For the text-containing cell, return its midpoint in (X, Y) coordinate format. 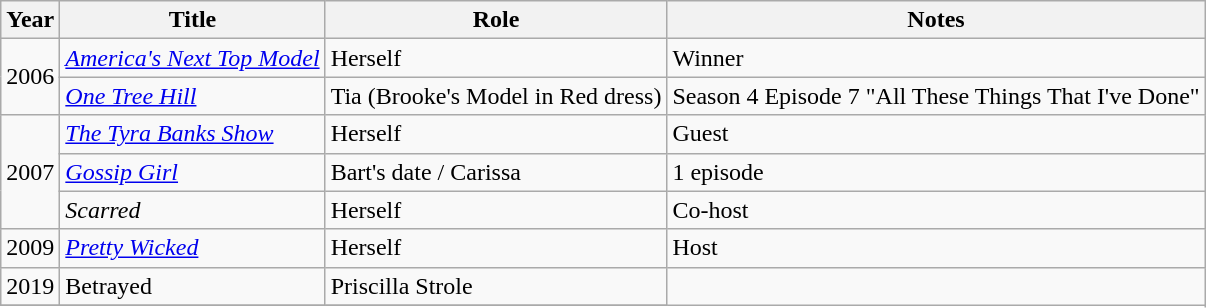
Year (30, 20)
Pretty Wicked (192, 248)
Role (496, 20)
Co-host (936, 210)
Scarred (192, 210)
America's Next Top Model (192, 58)
1 episode (936, 172)
Tia (Brooke's Model in Red dress) (496, 96)
Guest (936, 134)
2019 (30, 286)
2009 (30, 248)
Title (192, 20)
Bart's date / Carissa (496, 172)
2007 (30, 172)
Winner (936, 58)
Notes (936, 20)
Priscilla Strole (496, 286)
Season 4 Episode 7 "All These Things That I've Done" (936, 96)
The Tyra Banks Show (192, 134)
Host (936, 248)
2006 (30, 77)
Betrayed (192, 286)
Gossip Girl (192, 172)
One Tree Hill (192, 96)
